Provide the [x, y] coordinate of the cell's center where the given text is located.  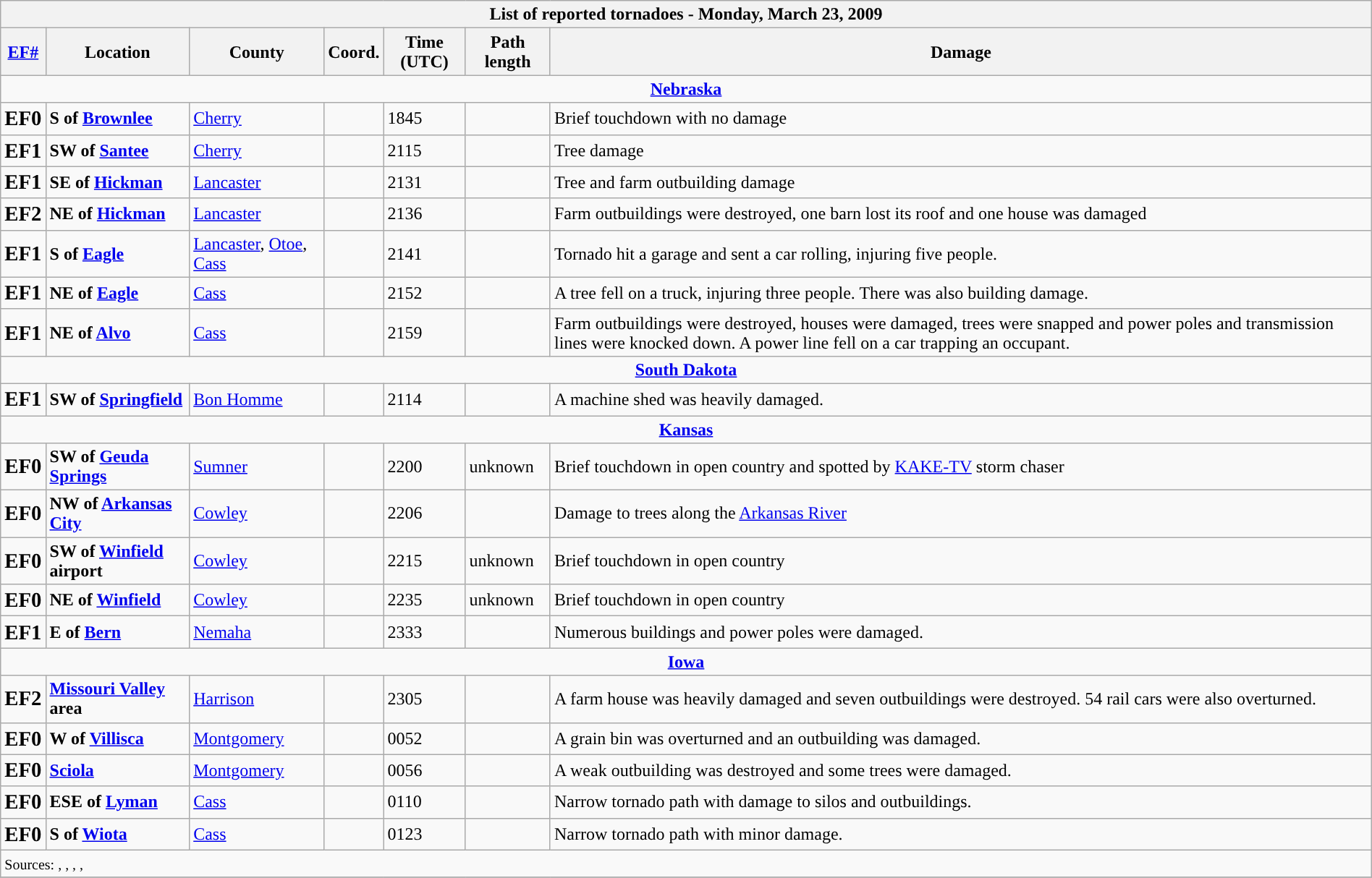
Narrow tornado path with minor damage. [961, 834]
County [257, 52]
SW of Winfield airport [117, 561]
Damage to trees along the Arkansas River [961, 513]
ESE of Lyman [117, 802]
List of reported tornadoes - Monday, March 23, 2009 [686, 14]
Nebraska [686, 89]
NE of Winfield [117, 600]
Sumner [257, 467]
South Dakota [686, 370]
SE of Hickman [117, 182]
Harrison [257, 699]
Nemaha [257, 632]
S of Eagle [117, 253]
A farm house was heavily damaged and seven outbuildings were destroyed. 54 rail cars were also overturned. [961, 699]
2200 [424, 467]
SW of Santee [117, 150]
Bon Homme [257, 399]
2215 [424, 561]
Missouri Valley area [117, 699]
NE of Hickman [117, 214]
Time (UTC) [424, 52]
W of Villisca [117, 738]
Numerous buildings and power poles were damaged. [961, 632]
Tree and farm outbuilding damage [961, 182]
A tree fell on a truck, injuring three people. There was also building damage. [961, 293]
Narrow tornado path with damage to silos and outbuildings. [961, 802]
Tree damage [961, 150]
E of Bern [117, 632]
2114 [424, 399]
S of Brownlee [117, 119]
NE of Eagle [117, 293]
SW of Springfield [117, 399]
S of Wiota [117, 834]
0110 [424, 802]
A weak outbuilding was destroyed and some trees were damaged. [961, 770]
Iowa [686, 662]
2206 [424, 513]
NW of Arkansas City [117, 513]
Damage [961, 52]
0056 [424, 770]
Brief touchdown with no damage [961, 119]
A grain bin was overturned and an outbuilding was damaged. [961, 738]
Sciola [117, 770]
Coord. [354, 52]
2333 [424, 632]
Sources: , , , , [686, 864]
Brief touchdown in open country and spotted by KAKE-TV storm chaser [961, 467]
0123 [424, 834]
0052 [424, 738]
2115 [424, 150]
EF# [23, 52]
1845 [424, 119]
Location [117, 52]
Farm outbuildings were destroyed, one barn lost its roof and one house was damaged [961, 214]
Tornado hit a garage and sent a car rolling, injuring five people. [961, 253]
2136 [424, 214]
Lancaster, Otoe, Cass [257, 253]
Path length [508, 52]
2305 [424, 699]
2152 [424, 293]
2159 [424, 333]
2141 [424, 253]
2235 [424, 600]
SW of Geuda Springs [117, 467]
Kansas [686, 429]
2131 [424, 182]
NE of Alvo [117, 333]
A machine shed was heavily damaged. [961, 399]
